Return the (x, y) coordinate for the center point of the cell that contains the specified text.  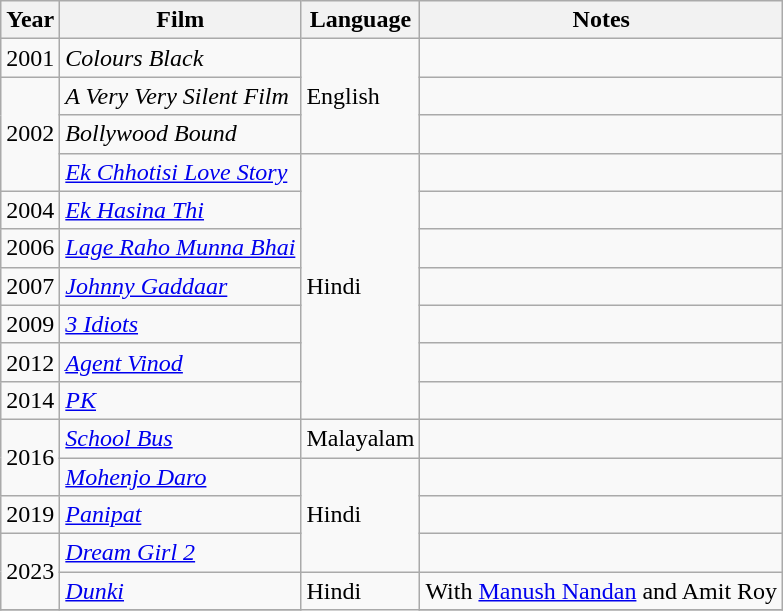
2007 (30, 286)
Dunki (180, 591)
2023 (30, 572)
2004 (30, 210)
Ek Hasina Thi (180, 210)
2012 (30, 362)
Notes (602, 20)
2016 (30, 457)
Johnny Gaddaar (180, 286)
English (360, 96)
Malayalam (360, 438)
PK (180, 400)
Lage Raho Munna Bhai (180, 248)
Colours Black (180, 58)
Year (30, 20)
Ek Chhotisi Love Story (180, 172)
2002 (30, 134)
With Manush Nandan and Amit Roy (602, 591)
2006 (30, 248)
Dream Girl 2 (180, 553)
Language (360, 20)
School Bus (180, 438)
Agent Vinod (180, 362)
Mohenjo Daro (180, 477)
3 Idiots (180, 324)
A Very Very Silent Film (180, 96)
2019 (30, 515)
2009 (30, 324)
Film (180, 20)
2014 (30, 400)
Bollywood Bound (180, 134)
Panipat (180, 515)
2001 (30, 58)
